Identify which cell holds the provided text, then report its [x, y] central coordinate. 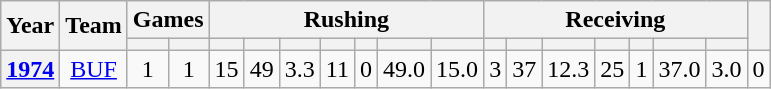
Rushing [346, 20]
1974 [30, 69]
15 [226, 69]
49.0 [404, 69]
3.0 [726, 69]
25 [612, 69]
37 [524, 69]
3 [496, 69]
BUF [94, 69]
3.3 [300, 69]
12.3 [568, 69]
49 [262, 69]
37.0 [680, 69]
Team [94, 26]
15.0 [458, 69]
11 [337, 69]
Games [168, 20]
Receiving [616, 20]
Year [30, 26]
